Provide the (X, Y) coordinate of the cell's center where the given text is located.  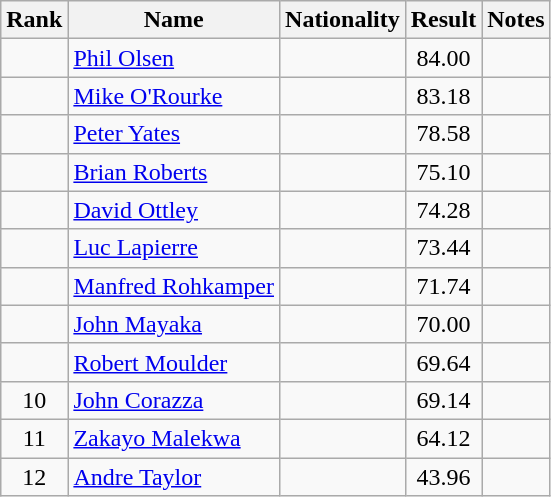
75.10 (443, 172)
71.74 (443, 286)
Result (443, 20)
Notes (516, 20)
Andre Taylor (174, 477)
Brian Roberts (174, 172)
Luc Lapierre (174, 248)
64.12 (443, 438)
84.00 (443, 58)
John Corazza (174, 400)
70.00 (443, 324)
Zakayo Malekwa (174, 438)
Phil Olsen (174, 58)
69.14 (443, 400)
78.58 (443, 134)
Peter Yates (174, 134)
83.18 (443, 96)
73.44 (443, 248)
Nationality (343, 20)
Name (174, 20)
Mike O'Rourke (174, 96)
Robert Moulder (174, 362)
10 (34, 400)
12 (34, 477)
74.28 (443, 210)
John Mayaka (174, 324)
Manfred Rohkamper (174, 286)
David Ottley (174, 210)
43.96 (443, 477)
Rank (34, 20)
69.64 (443, 362)
11 (34, 438)
